Determine the (X, Y) coordinate at the center of the cell enclosing the given text.  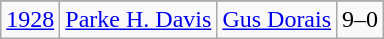
9–0 (360, 20)
Parke H. Davis (138, 20)
1928 (30, 20)
Gus Dorais (277, 20)
